From the cell containing the given text, extract its center point as (x, y) coordinate. 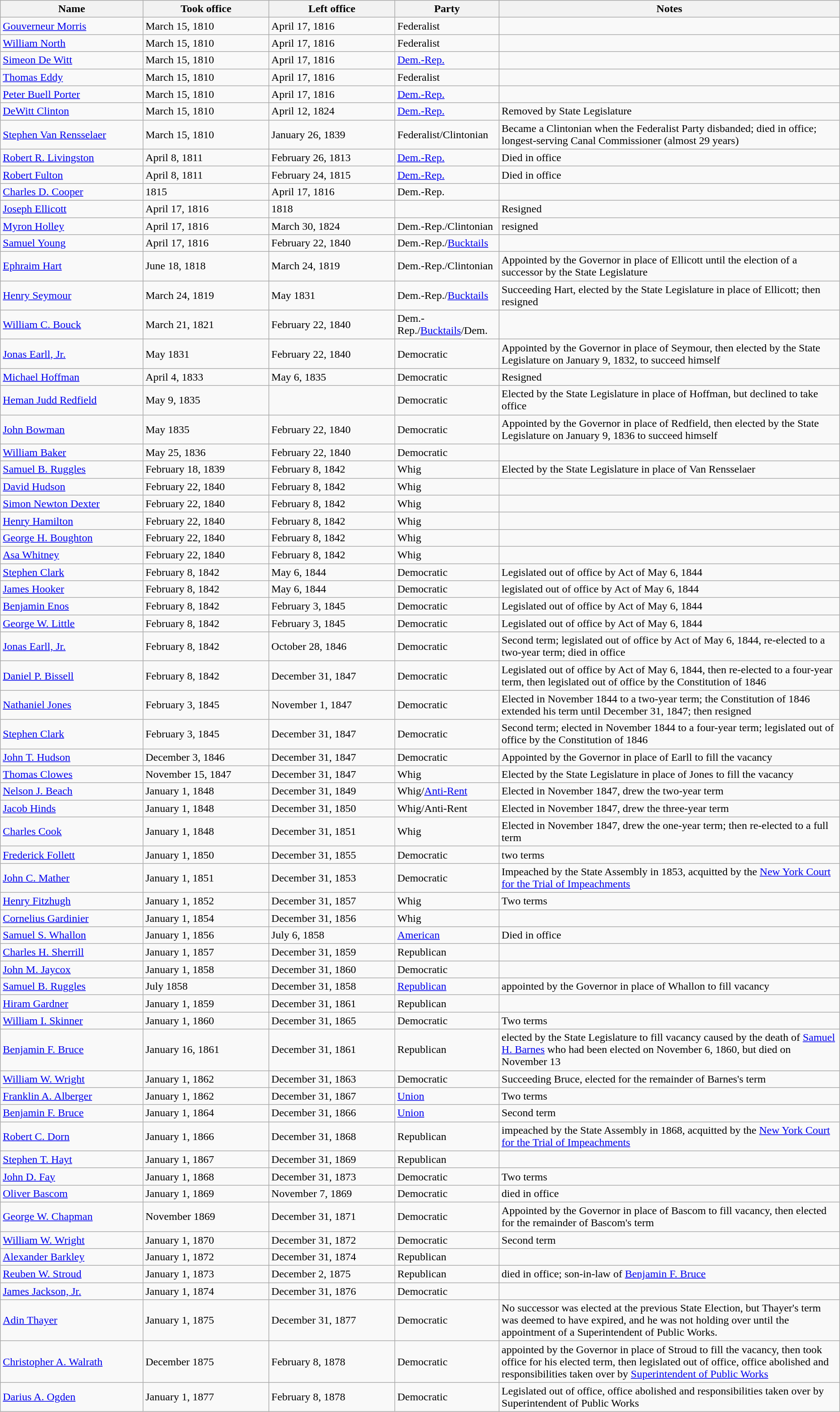
December 31, 1869 (332, 1159)
John M. Jaycox (72, 969)
legislated out of office by Act of May 6, 1844 (669, 589)
December 31, 1868 (332, 1136)
December 31, 1857 (332, 901)
January 16, 1861 (206, 1050)
January 1, 1854 (206, 918)
July 6, 1858 (332, 935)
December 31, 1871 (332, 1216)
Dem.-Rep./Bucktails/Dem. (447, 325)
Adin Thayer (72, 1320)
Legislated out of office by Act of May 6, 1844, then re-elected to a four-year term, then legislated out of office by the Constitution of 1846 (669, 676)
Federalist/Clintonian (447, 135)
May 6, 1835 (332, 377)
Elected by the State Legislature in place of Van Rensselaer (669, 469)
January 1, 1866 (206, 1136)
Reuben W. Stroud (72, 1274)
Party (447, 9)
January 26, 1839 (332, 135)
November 1, 1847 (332, 705)
Took office (206, 9)
January 1, 1860 (206, 1021)
Charles D. Cooper (72, 192)
December 31, 1858 (332, 987)
Became a Clintonian when the Federalist Party disbanded; died in office; longest-serving Canal Commissioner (almost 29 years) (669, 135)
Franklin A. Alberger (72, 1096)
1815 (206, 192)
1818 (332, 209)
December 2, 1875 (332, 1274)
Benjamin Enos (72, 606)
Cornelius Gardinier (72, 918)
December 31, 1873 (332, 1176)
December 31, 1849 (332, 791)
Frederick Follett (72, 855)
December 31, 1863 (332, 1079)
December 31, 1877 (332, 1320)
January 1, 1873 (206, 1274)
John Bowman (72, 429)
December 31, 1860 (332, 969)
January 1, 1864 (206, 1113)
February 18, 1839 (206, 469)
Robert Fulton (72, 175)
November 15, 1847 (206, 774)
George W. Chapman (72, 1216)
January 1, 1852 (206, 901)
February 24, 1815 (332, 175)
Peter Buell Porter (72, 94)
Samuel Young (72, 243)
December 31, 1856 (332, 918)
July 1858 (206, 987)
January 1, 1856 (206, 935)
Nelson J. Beach (72, 791)
Alexander Barkley (72, 1257)
March 21, 1821 (206, 325)
January 1, 1851 (206, 878)
Samuel S. Whallon (72, 935)
November 1869 (206, 1216)
January 1, 1868 (206, 1176)
died in office; son-in-law of Benjamin F. Bruce (669, 1274)
March 30, 1824 (332, 226)
January 1, 1867 (206, 1159)
Elected in November 1844 to a two-year term; the Constitution of 1846 extended his term until December 31, 1847; then resigned (669, 705)
April 12, 1824 (332, 111)
Daniel P. Bissell (72, 676)
resigned (669, 226)
David Hudson (72, 487)
DeWitt Clinton (72, 111)
Appointed by the Governor in place of Seymour, then elected by the State Legislature on January 9, 1832, to succeed himself (669, 354)
April 4, 1833 (206, 377)
Left office (332, 9)
Henry Fitzhugh (72, 901)
William C. Bouck (72, 325)
John D. Fay (72, 1176)
Succeeding Bruce, elected for the remainder of Barnes's term (669, 1079)
George W. Little (72, 623)
May 1835 (206, 429)
John T. Hudson (72, 757)
impeached by the State Assembly in 1868, acquitted by the New York Court for the Trial of Impeachments (669, 1136)
November 7, 1869 (332, 1193)
George H. Boughton (72, 538)
May 25, 1836 (206, 452)
Elected by the State Legislature in place of Hoffman, but declined to take office (669, 400)
Elected by the State Legislature in place of Jones to fill the vacancy (669, 774)
William Baker (72, 452)
December 31, 1867 (332, 1096)
December 1875 (206, 1362)
December 31, 1866 (332, 1113)
two terms (669, 855)
Joseph Ellicott (72, 209)
Henry Seymour (72, 295)
Robert C. Dorn (72, 1136)
James Hooker (72, 589)
Oliver Bascom (72, 1193)
Elected in November 1847, drew the three-year term (669, 808)
Jacob Hinds (72, 808)
February 26, 1813 (332, 158)
Thomas Eddy (72, 77)
January 1, 1872 (206, 1257)
American (447, 935)
January 1, 1869 (206, 1193)
January 1, 1859 (206, 1004)
Elected in November 1847, drew the one-year term; then re-elected to a full term (669, 831)
Asa Whitney (72, 555)
October 28, 1846 (332, 646)
Appointed by the Governor in place of Redfield, then elected by the State Legislature on January 9, 1836 to succeed himself (669, 429)
December 31, 1874 (332, 1257)
Charles Cook (72, 831)
Second term; elected in November 1844 to a four-year term; legislated out of office by the Constitution of 1846 (669, 734)
Stephen Van Rensselaer (72, 135)
Hiram Gardner (72, 1004)
Henry Hamilton (72, 521)
appointed by the Governor in place of Whallon to fill vacancy (669, 987)
Impeached by the State Assembly in 1853, acquitted by the New York Court for the Trial of Impeachments (669, 878)
January 1, 1875 (206, 1320)
Michael Hoffman (72, 377)
Appointed by the Governor in place of Bascom to fill vacancy, then elected for the remainder of Bascom's term (669, 1216)
December 31, 1859 (332, 952)
Heman Judd Redfield (72, 400)
January 1, 1850 (206, 855)
Thomas Clowes (72, 774)
January 1, 1858 (206, 969)
December 31, 1865 (332, 1021)
Stephen T. Hayt (72, 1159)
December 31, 1853 (332, 878)
William I. Skinner (72, 1021)
Myron Holley (72, 226)
January 1, 1857 (206, 952)
John C. Mather (72, 878)
Nathaniel Jones (72, 705)
Name (72, 9)
died in office (669, 1193)
Simeon De Witt (72, 60)
Succeeding Hart, elected by the State Legislature in place of Ellicott; then resigned (669, 295)
January 1, 1870 (206, 1240)
Charles H. Sherrill (72, 952)
Christopher A. Walrath (72, 1362)
December 3, 1846 (206, 757)
June 18, 1818 (206, 267)
Notes (669, 9)
December 31, 1850 (332, 808)
James Jackson, Jr. (72, 1291)
Ephraim Hart (72, 267)
January 1, 1874 (206, 1291)
January 1, 1877 (206, 1397)
Appointed by the Governor in place of Ellicott until the election of a successor by the State Legislature (669, 267)
Gouverneur Morris (72, 26)
Robert R. Livingston (72, 158)
December 31, 1855 (332, 855)
May 9, 1835 (206, 400)
Appointed by the Governor in place of Earll to fill the vacancy (669, 757)
Second term; legislated out of office by Act of May 6, 1844, re-elected to a two-year term; died in office (669, 646)
Legislated out of office, office abolished and responsibilities taken over by Superintendent of Public Works (669, 1397)
December 31, 1876 (332, 1291)
Darius A. Ogden (72, 1397)
Removed by State Legislature (669, 111)
December 31, 1872 (332, 1240)
William North (72, 43)
December 31, 1851 (332, 831)
Simon Newton Dexter (72, 504)
Elected in November 1847, drew the two-year term (669, 791)
